Extract the [X, Y] coordinate from the center of the cell holding the provided text.  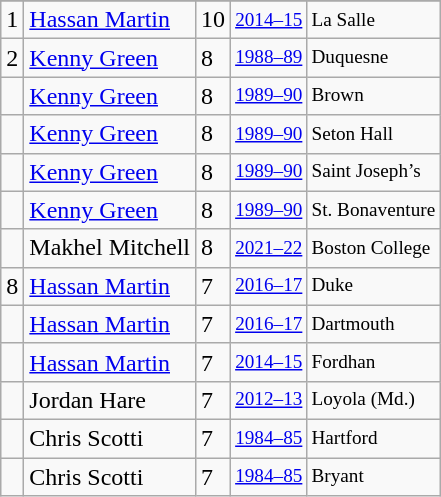
Bryant [374, 477]
2012–13 [269, 400]
1 [12, 20]
2 [12, 58]
Saint Joseph’s [374, 172]
La Salle [374, 20]
Jordan Hare [110, 400]
2021–22 [269, 248]
Brown [374, 96]
Boston College [374, 248]
Dartmouth [374, 324]
Hartford [374, 438]
Loyola (Md.) [374, 400]
1988–89 [269, 58]
Seton Hall [374, 134]
St. Bonaventure [374, 210]
10 [214, 20]
Duke [374, 286]
Fordhan [374, 362]
Makhel Mitchell [110, 248]
Duquesne [374, 58]
